From the cell containing the given text, extract its center point as (x, y) coordinate. 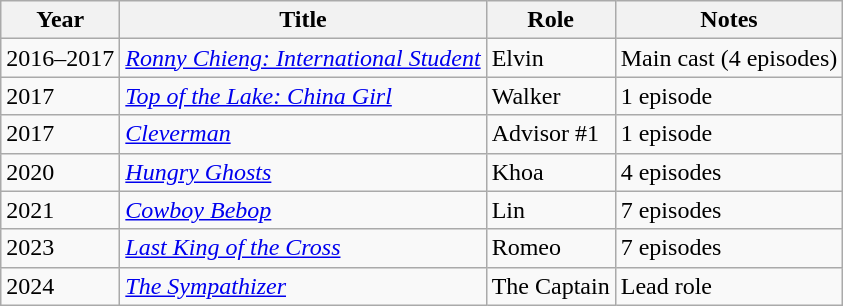
Hungry Ghosts (303, 172)
Khoa (550, 172)
2024 (60, 286)
Romeo (550, 248)
Cowboy Bebop (303, 210)
Role (550, 20)
Main cast (4 episodes) (729, 58)
2021 (60, 210)
Ronny Chieng: International Student (303, 58)
2016–2017 (60, 58)
Title (303, 20)
Elvin (550, 58)
Year (60, 20)
Advisor #1 (550, 134)
Lin (550, 210)
Top of the Lake: China Girl (303, 96)
The Sympathizer (303, 286)
4 episodes (729, 172)
The Captain (550, 286)
Lead role (729, 286)
2020 (60, 172)
Walker (550, 96)
2023 (60, 248)
Notes (729, 20)
Cleverman (303, 134)
Last King of the Cross (303, 248)
